Locate the cell with the specified text and output its [x, y] center coordinate. 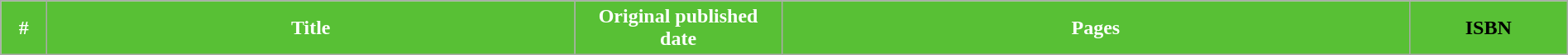
# [24, 28]
Original published date [678, 28]
Pages [1097, 28]
Title [311, 28]
ISBN [1489, 28]
